For the text-containing cell, return its midpoint in (X, Y) coordinate format. 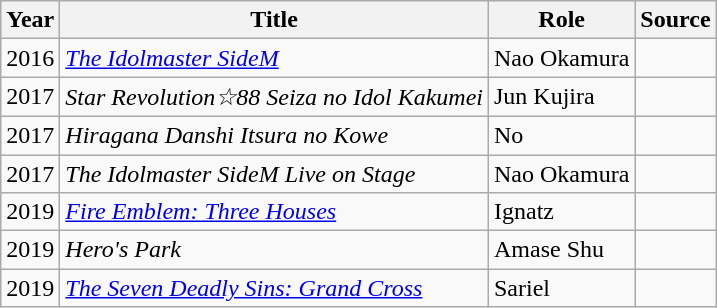
Source (676, 20)
Amase Shu (561, 250)
Title (274, 20)
Hiragana Danshi Itsura no Kowe (274, 135)
The Idolmaster SideM (274, 58)
Ignatz (561, 212)
2016 (30, 58)
Role (561, 20)
Fire Emblem: Three Houses (274, 212)
The Idolmaster SideM Live on Stage (274, 173)
Star Revolution☆88 Seiza no Idol Kakumei (274, 97)
The Seven Deadly Sins: Grand Cross (274, 288)
Hero's Park (274, 250)
Year (30, 20)
No (561, 135)
Jun Kujira (561, 97)
Sariel (561, 288)
